Identify which cell holds the provided text, then report its [X, Y] central coordinate. 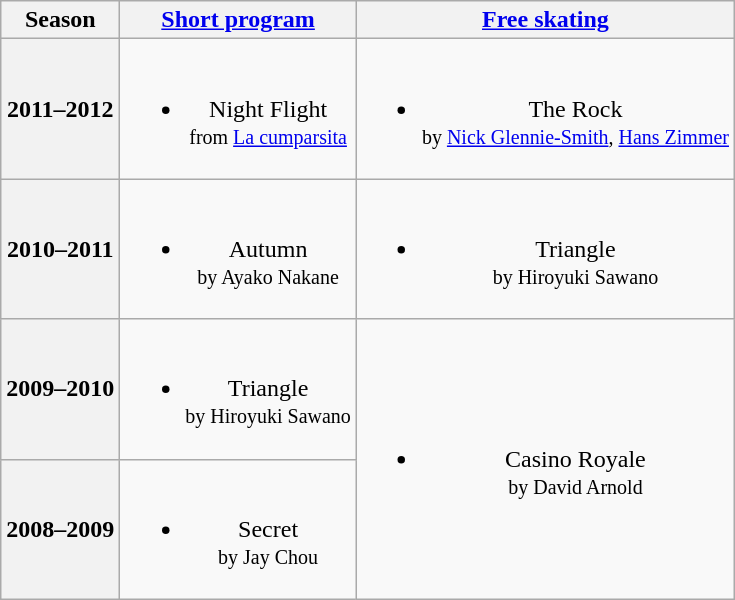
Night Flight from La cumparsita [238, 109]
2009–2010 [60, 389]
2010–2011 [60, 249]
Autumn by Ayako Nakane [238, 249]
Casino Royale by David Arnold [545, 459]
Season [60, 20]
The Rock by Nick Glennie-Smith, Hans Zimmer [545, 109]
Secret by Jay Chou [238, 529]
Short program [238, 20]
Free skating [545, 20]
2008–2009 [60, 529]
2011–2012 [60, 109]
